Find where the given text appears and provide that cell's center as [x, y] coordinate. 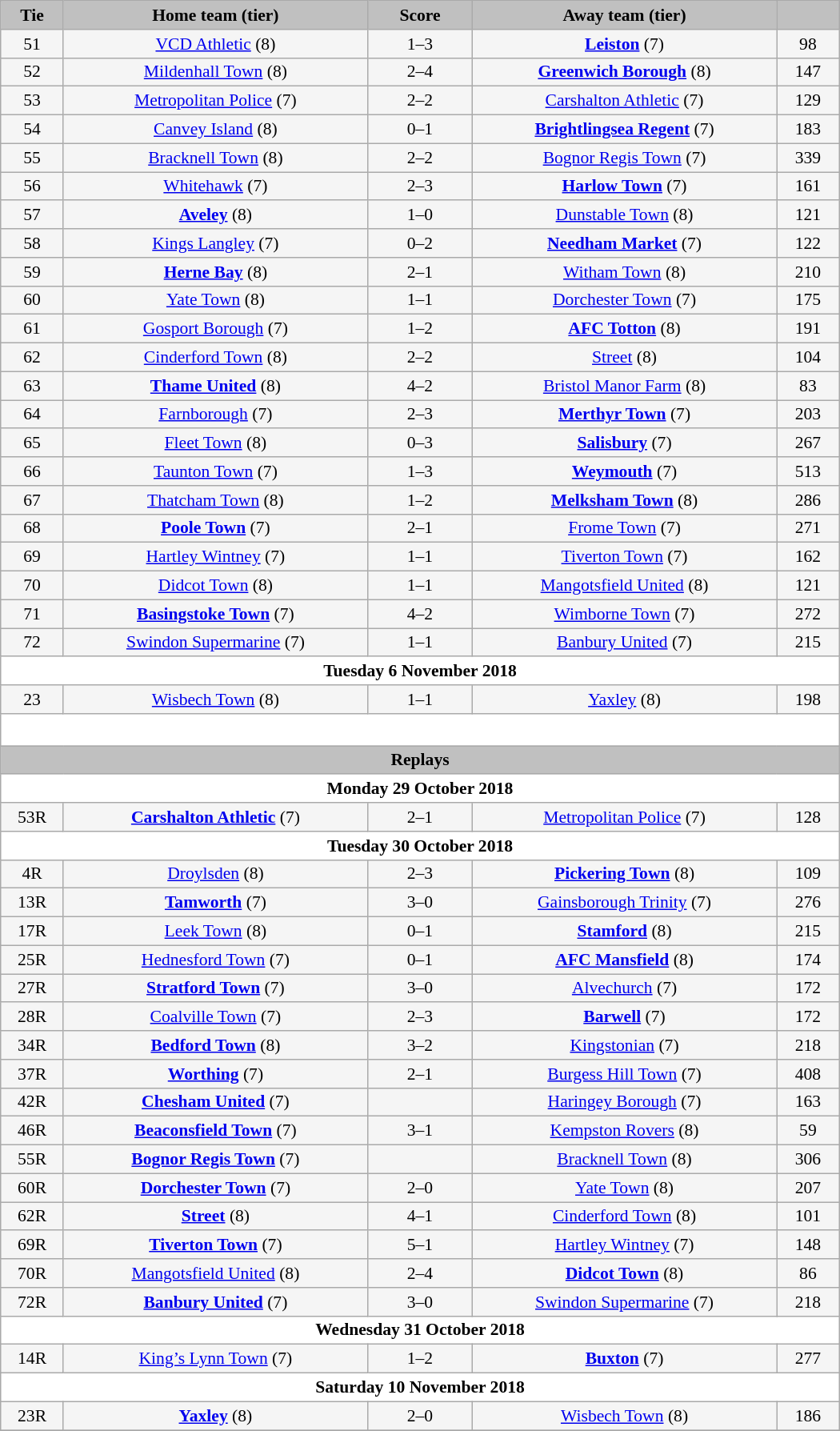
Haringey Borough (7) [625, 1102]
Chesham United (7) [215, 1102]
207 [808, 1188]
408 [808, 1074]
69R [32, 1245]
57 [32, 215]
148 [808, 1245]
Beaconsfield Town (7) [215, 1131]
58 [32, 243]
69 [32, 557]
Buxton (7) [625, 1359]
98 [808, 44]
13R [32, 903]
Gainsborough Trinity (7) [625, 903]
55R [32, 1160]
339 [808, 158]
Stratford Town (7) [215, 988]
56 [32, 186]
271 [808, 528]
Taunton Town (7) [215, 471]
277 [808, 1359]
63 [32, 386]
71 [32, 614]
AFC Mansfield (8) [625, 960]
Bristol Manor Farm (8) [625, 386]
Merthyr Town (7) [625, 415]
70R [32, 1273]
129 [808, 101]
Tuesday 30 October 2018 [420, 846]
23 [32, 699]
Farnborough (7) [215, 415]
72 [32, 643]
61 [32, 329]
55 [32, 158]
52 [32, 72]
186 [808, 1416]
104 [808, 358]
Dunstable Town (8) [625, 215]
Stamford (8) [625, 932]
3–2 [419, 1045]
Thame United (8) [215, 386]
Worthing (7) [215, 1074]
Weymouth (7) [625, 471]
Aveley (8) [215, 215]
Fleet Town (8) [215, 443]
Herne Bay (8) [215, 272]
54 [32, 130]
191 [808, 329]
306 [808, 1160]
5–1 [419, 1245]
198 [808, 699]
83 [808, 386]
Replays [420, 760]
Kings Langley (7) [215, 243]
109 [808, 874]
28R [32, 1017]
Kingstonian (7) [625, 1045]
Poole Town (7) [215, 528]
King’s Lynn Town (7) [215, 1359]
Thatcham Town (8) [215, 500]
276 [808, 903]
53R [32, 817]
27R [32, 988]
25R [32, 960]
161 [808, 186]
Burgess Hill Town (7) [625, 1074]
0–3 [419, 443]
203 [808, 415]
34R [32, 1045]
Away team (tier) [625, 15]
0–2 [419, 243]
Basingstoke Town (7) [215, 614]
286 [808, 500]
183 [808, 130]
4–1 [419, 1217]
122 [808, 243]
Barwell (7) [625, 1017]
267 [808, 443]
46R [32, 1131]
4R [32, 874]
Tie [32, 15]
Greenwich Borough (8) [625, 72]
Home team (tier) [215, 15]
162 [808, 557]
Brightlingsea Regent (7) [625, 130]
513 [808, 471]
62 [32, 358]
23R [32, 1416]
Kempston Rovers (8) [625, 1131]
Witham Town (8) [625, 272]
Saturday 10 November 2018 [420, 1388]
163 [808, 1102]
Wednesday 31 October 2018 [420, 1330]
72R [32, 1302]
68 [32, 528]
Wimborne Town (7) [625, 614]
Harlow Town (7) [625, 186]
Needham Market (7) [625, 243]
Leiston (7) [625, 44]
147 [808, 72]
AFC Totton (8) [625, 329]
60R [32, 1188]
128 [808, 817]
64 [32, 415]
Frome Town (7) [625, 528]
65 [32, 443]
86 [808, 1273]
3–1 [419, 1131]
101 [808, 1217]
70 [32, 586]
1–0 [419, 215]
17R [32, 932]
37R [32, 1074]
Alvechurch (7) [625, 988]
Leek Town (8) [215, 932]
Mildenhall Town (8) [215, 72]
66 [32, 471]
Whitehawk (7) [215, 186]
VCD Athletic (8) [215, 44]
60 [32, 300]
Score [419, 15]
Bedford Town (8) [215, 1045]
Hednesford Town (7) [215, 960]
175 [808, 300]
Gosport Borough (7) [215, 329]
53 [32, 101]
Tuesday 6 November 2018 [420, 671]
14R [32, 1359]
Droylsden (8) [215, 874]
174 [808, 960]
Canvey Island (8) [215, 130]
Tamworth (7) [215, 903]
Monday 29 October 2018 [420, 789]
62R [32, 1217]
272 [808, 614]
Melksham Town (8) [625, 500]
67 [32, 500]
Salisbury (7) [625, 443]
Coalville Town (7) [215, 1017]
Pickering Town (8) [625, 874]
210 [808, 272]
51 [32, 44]
42R [32, 1102]
